Identify which cell holds the provided text, then report its [X, Y] central coordinate. 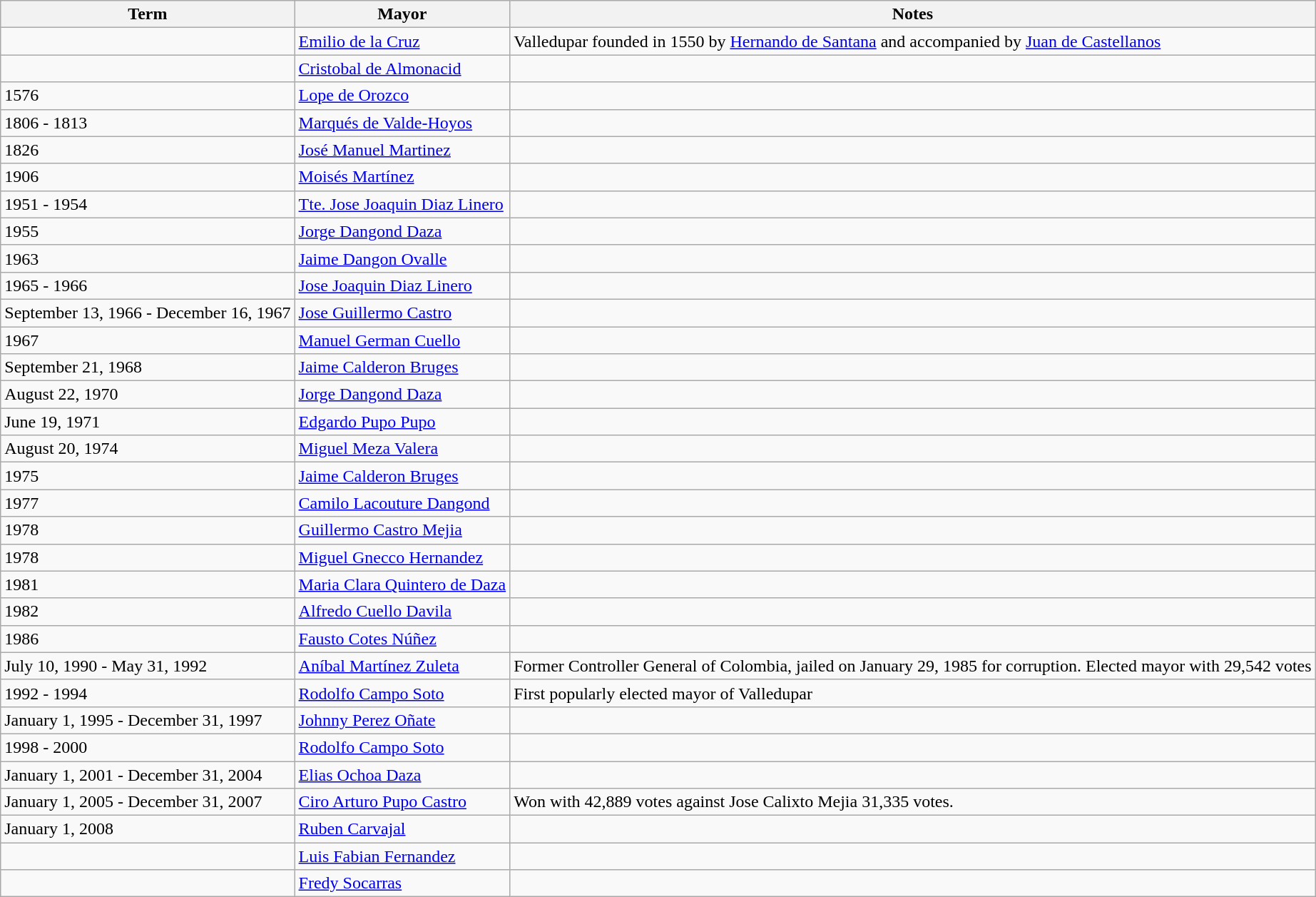
Notes [913, 14]
Marqués de Valde-Hoyos [402, 123]
August 20, 1974 [148, 449]
September 13, 1966 - December 16, 1967 [148, 313]
José Manuel Martinez [402, 150]
January 1, 1995 - December 31, 1997 [148, 720]
Former Controller General of Colombia, jailed on January 29, 1985 for corruption. Elected mayor with 29,542 votes [913, 666]
Johnny Perez Oñate [402, 720]
Mayor [402, 14]
1986 [148, 639]
Lope de Orozco [402, 96]
Guillermo Castro Mejia [402, 530]
1906 [148, 177]
Moisés Martínez [402, 177]
Jose Guillermo Castro [402, 313]
1981 [148, 584]
Emilio de la Cruz [402, 41]
Won with 42,889 votes against Jose Calixto Mejia 31,335 votes. [913, 802]
Camilo Lacouture Dangond [402, 503]
1965 - 1966 [148, 285]
1963 [148, 258]
August 22, 1970 [148, 395]
Term [148, 14]
Ciro Arturo Pupo Castro [402, 802]
1967 [148, 340]
Manuel German Cuello [402, 340]
June 19, 1971 [148, 422]
Miguel Gnecco Hernandez [402, 557]
1806 - 1813 [148, 123]
Luis Fabian Fernandez [402, 856]
Tte. Jose Joaquin Diaz Linero [402, 204]
Jaime Dangon Ovalle [402, 258]
September 21, 1968 [148, 368]
July 10, 1990 - May 31, 1992 [148, 666]
Miguel Meza Valera [402, 449]
Cristobal de Almonacid [402, 69]
Maria Clara Quintero de Daza [402, 584]
1998 - 2000 [148, 747]
January 1, 2001 - December 31, 2004 [148, 774]
January 1, 2008 [148, 829]
Edgardo Pupo Pupo [402, 422]
1982 [148, 612]
Fausto Cotes Núñez [402, 639]
Alfredo Cuello Davila [402, 612]
1992 - 1994 [148, 693]
Aníbal Martínez Zuleta [402, 666]
Ruben Carvajal [402, 829]
Fredy Socarras [402, 883]
January 1, 2005 - December 31, 2007 [148, 802]
1826 [148, 150]
1975 [148, 476]
Elias Ochoa Daza [402, 774]
1955 [148, 231]
First popularly elected mayor of Valledupar [913, 693]
1977 [148, 503]
Jose Joaquin Diaz Linero [402, 285]
1576 [148, 96]
1951 - 1954 [148, 204]
Valledupar founded in 1550 by Hernando de Santana and accompanied by Juan de Castellanos [913, 41]
